Pinpoint the cell where the given text exists, returning its [X, Y] midpoint coordinate. 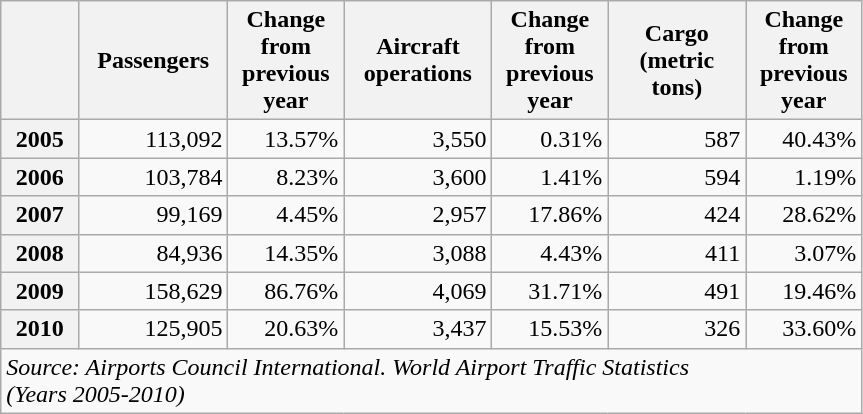
2008 [40, 253]
2010 [40, 329]
4.43% [550, 253]
Cargo(metric tons) [677, 60]
125,905 [154, 329]
Aircraft operations [418, 60]
2007 [40, 215]
2009 [40, 291]
2006 [40, 177]
15.53% [550, 329]
424 [677, 215]
326 [677, 329]
3,437 [418, 329]
14.35% [286, 253]
33.60% [804, 329]
2005 [40, 139]
13.57% [286, 139]
3.07% [804, 253]
3,088 [418, 253]
31.71% [550, 291]
4.45% [286, 215]
19.46% [804, 291]
1.19% [804, 177]
Source: Airports Council International. World Airport Traffic Statistics(Years 2005-2010) [432, 380]
411 [677, 253]
8.23% [286, 177]
491 [677, 291]
594 [677, 177]
1.41% [550, 177]
158,629 [154, 291]
587 [677, 139]
17.86% [550, 215]
2,957 [418, 215]
3,550 [418, 139]
84,936 [154, 253]
113,092 [154, 139]
40.43% [804, 139]
0.31% [550, 139]
103,784 [154, 177]
99,169 [154, 215]
28.62% [804, 215]
20.63% [286, 329]
Passengers [154, 60]
4,069 [418, 291]
86.76% [286, 291]
3,600 [418, 177]
